Locate the cell with the specified text and output its [X, Y] center coordinate. 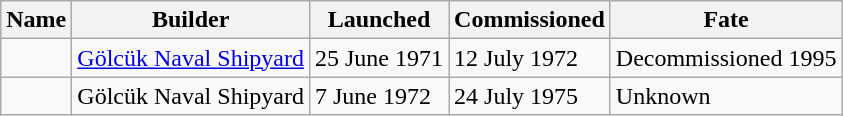
Name [36, 20]
7 June 1972 [378, 96]
12 July 1972 [530, 58]
25 June 1971 [378, 58]
24 July 1975 [530, 96]
Builder [191, 20]
Launched [378, 20]
Decommissioned 1995 [726, 58]
Commissioned [530, 20]
Fate [726, 20]
Unknown [726, 96]
